Capture the cell that displays the provided text and extract its [x, y] central coordinate. 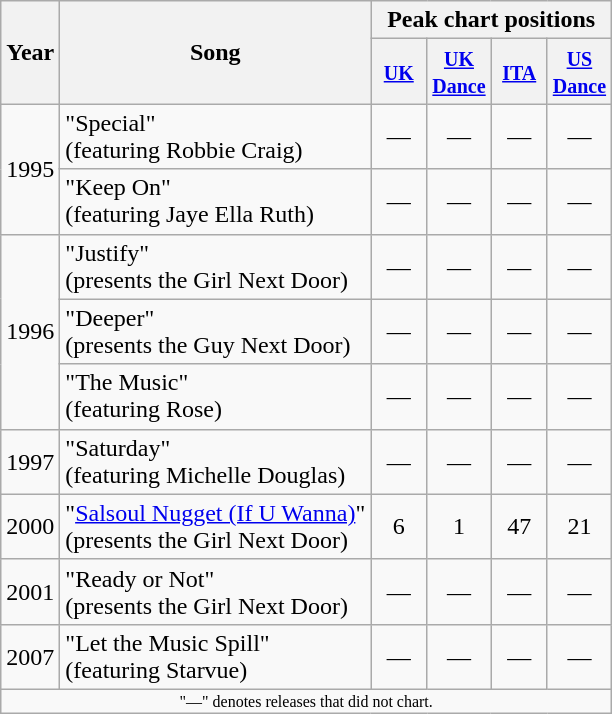
6 [399, 526]
Peak chart positions [492, 20]
"Salsoul Nugget (If U Wanna)"(presents the Girl Next Door) [216, 526]
2007 [30, 656]
UK Dance [459, 72]
ITA [519, 72]
1 [459, 526]
"Justify"(presents the Girl Next Door) [216, 266]
1996 [30, 332]
47 [519, 526]
"Ready or Not"(presents the Girl Next Door) [216, 592]
1995 [30, 169]
1997 [30, 462]
Song [216, 52]
"Keep On"(featuring Jaye Ella Ruth) [216, 202]
2001 [30, 592]
2000 [30, 526]
Year [30, 52]
"—" denotes releases that did not chart. [306, 701]
"Deeper"(presents the Guy Next Door) [216, 332]
UK [399, 72]
"The Music"(featuring Rose) [216, 396]
21 [579, 526]
"Saturday"(featuring Michelle Douglas) [216, 462]
"Let the Music Spill"(featuring Starvue) [216, 656]
US Dance [579, 72]
"Special"(featuring Robbie Craig) [216, 136]
